From the cell containing the given text, extract its center point as (X, Y) coordinate. 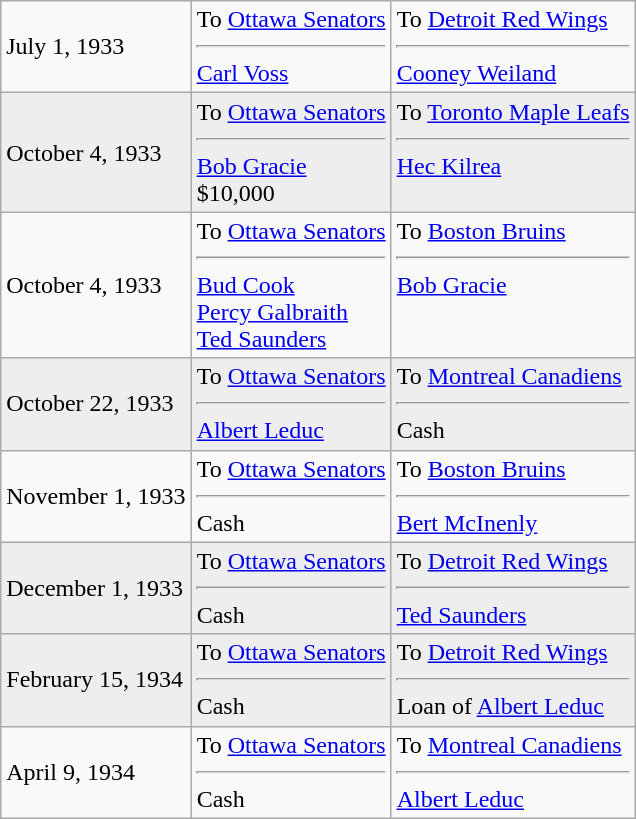
To Boston BruinsBob Gracie (513, 285)
To Ottawa SenatorsAlbert Leduc (291, 404)
To Montreal CanadiensAlbert Leduc (513, 772)
To Toronto Maple LeafsHec Kilrea (513, 152)
July 1, 1933 (96, 47)
November 1, 1933 (96, 496)
December 1, 1933 (96, 588)
To Boston BruinsBert McInenly (513, 496)
To Detroit Red WingsTed Saunders (513, 588)
April 9, 1934 (96, 772)
To Montreal CanadiensCash (513, 404)
To Detroit Red WingsCooney Weiland (513, 47)
To Detroit Red WingsLoan of Albert Leduc (513, 680)
February 15, 1934 (96, 680)
To Ottawa SenatorsBud CookPercy GalbraithTed Saunders (291, 285)
To Ottawa SenatorsBob Gracie$10,000 (291, 152)
To Ottawa SenatorsCarl Voss (291, 47)
October 22, 1933 (96, 404)
